Pinpoint the cell where the given text exists, returning its (X, Y) midpoint coordinate. 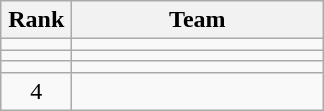
Rank (36, 20)
4 (36, 91)
Team (198, 20)
